From the cell containing the given text, extract its center point as [X, Y] coordinate. 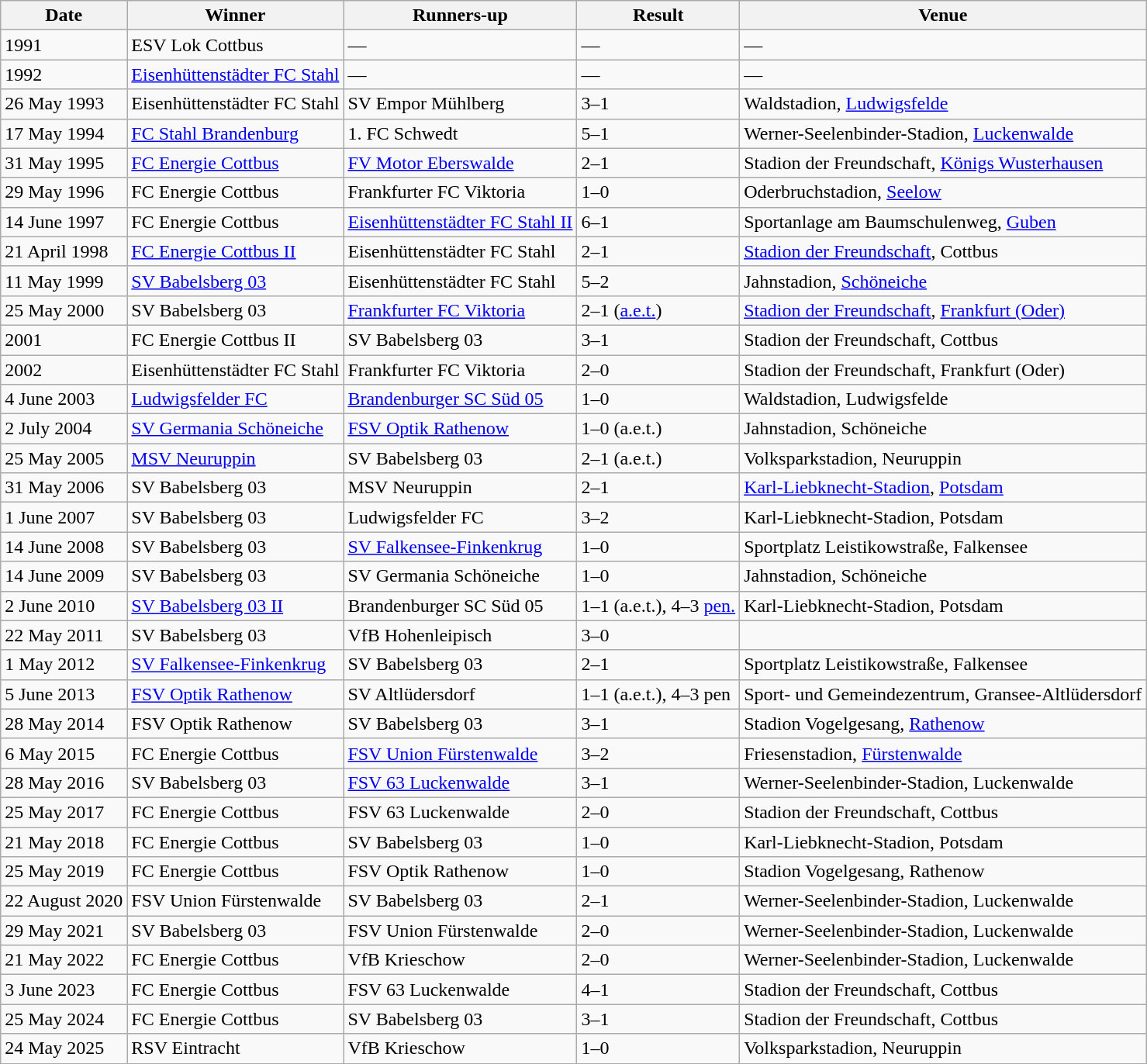
Stadion der Freundschaft, Königs Wusterhausen [943, 163]
25 May 2024 [64, 1019]
2 July 2004 [64, 429]
17 May 1994 [64, 133]
28 May 2014 [64, 724]
25 May 2000 [64, 310]
SV Empor Mühlberg [461, 104]
28 May 2016 [64, 782]
22 May 2011 [64, 635]
VfB Hohenleipisch [461, 635]
Venue [943, 16]
Sportanlage am Baumschulenweg, Guben [943, 222]
26 May 1993 [64, 104]
Oderbruchstadion, Seelow [943, 192]
1 May 2012 [64, 665]
25 May 2005 [64, 458]
SV Babelsberg 03 II [236, 606]
FV Motor Eberswalde [461, 163]
1–1 (a.e.t.), 4–3 pen [658, 694]
21 April 1998 [64, 251]
3–0 [658, 635]
14 June 1997 [64, 222]
1992 [64, 74]
4–1 [658, 990]
1–1 (a.e.t.), 4–3 pen. [658, 606]
21 May 2018 [64, 841]
24 May 2025 [64, 1048]
RSV Eintracht [236, 1048]
25 May 2019 [64, 872]
Eisenhüttenstädter FC Stahl II [461, 222]
Date [64, 16]
2 June 2010 [64, 606]
5 June 2013 [64, 694]
1. FC Schwedt [461, 133]
1 June 2007 [64, 517]
6 May 2015 [64, 753]
2001 [64, 340]
SV Altlüdersdorf [461, 694]
22 August 2020 [64, 901]
14 June 2009 [64, 576]
Winner [236, 16]
5–2 [658, 281]
25 May 2017 [64, 812]
Runners-up [461, 16]
FC Stahl Brandenburg [236, 133]
14 June 2008 [64, 547]
31 May 1995 [64, 163]
3 June 2023 [64, 990]
1–0 (a.e.t.) [658, 429]
Sport- und Gemeindezentrum, Gransee-Altlüdersdorf [943, 694]
Friesenstadion, Fürstenwalde [943, 753]
2002 [64, 370]
21 May 2022 [64, 960]
ESV Lok Cottbus [236, 45]
29 May 1996 [64, 192]
5–1 [658, 133]
31 May 2006 [64, 488]
11 May 1999 [64, 281]
1991 [64, 45]
Result [658, 16]
29 May 2021 [64, 931]
6–1 [658, 222]
4 June 2003 [64, 399]
